Detect which cell encompasses the target text, then output its [x, y] center coordinate. 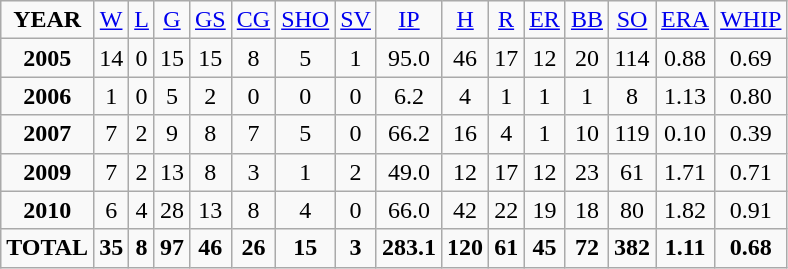
ERA [686, 20]
0.10 [686, 134]
W [112, 20]
19 [545, 210]
0.71 [751, 172]
2005 [48, 58]
114 [632, 58]
66.0 [408, 210]
SO [632, 20]
ER [545, 20]
18 [586, 210]
23 [586, 172]
119 [632, 134]
2009 [48, 172]
22 [506, 210]
72 [586, 248]
35 [112, 248]
IP [408, 20]
20 [586, 58]
9 [172, 134]
382 [632, 248]
2007 [48, 134]
R [506, 20]
WHIP [751, 20]
28 [172, 210]
2006 [48, 96]
66.2 [408, 134]
L [142, 20]
26 [253, 248]
GS [210, 20]
16 [466, 134]
SHO [306, 20]
49.0 [408, 172]
BB [586, 20]
1.71 [686, 172]
0.39 [751, 134]
45 [545, 248]
97 [172, 248]
283.1 [408, 248]
H [466, 20]
42 [466, 210]
YEAR [48, 20]
G [172, 20]
SV [356, 20]
1.11 [686, 248]
10 [586, 134]
0.68 [751, 248]
2010 [48, 210]
1.82 [686, 210]
14 [112, 58]
0.91 [751, 210]
TOTAL [48, 248]
0.80 [751, 96]
6.2 [408, 96]
CG [253, 20]
80 [632, 210]
95.0 [408, 58]
0.88 [686, 58]
6 [112, 210]
0.69 [751, 58]
1.13 [686, 96]
120 [466, 248]
